Scan for the cell matching the given text and deliver its [x, y] coordinate at center. 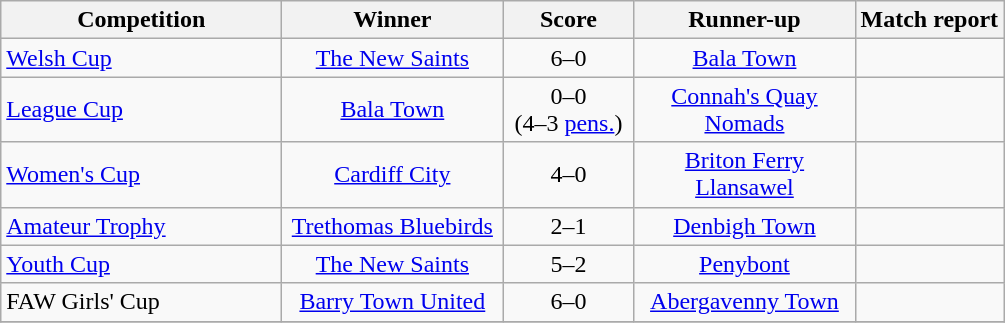
Cardiff City [392, 174]
Connah's Quay Nomads [744, 110]
Women's Cup [142, 174]
2–1 [568, 226]
Abergavenny Town [744, 302]
0–0 (4–3 pens.) [568, 110]
Briton Ferry Llansawel [744, 174]
Runner-up [744, 20]
Competition [142, 20]
4–0 [568, 174]
Denbigh Town [744, 226]
Trethomas Bluebirds [392, 226]
Amateur Trophy [142, 226]
Barry Town United [392, 302]
Penybont [744, 264]
Youth Cup [142, 264]
Welsh Cup [142, 58]
Winner [392, 20]
5–2 [568, 264]
Match report [930, 20]
Score [568, 20]
League Cup [142, 110]
FAW Girls' Cup [142, 302]
